Provide the [X, Y] coordinate of the cell's center where the given text is located.  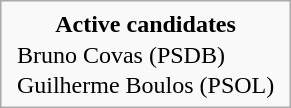
Guilherme Boulos (PSOL) [145, 86]
Active candidates [145, 24]
Bruno Covas (PSDB) [145, 56]
